Capture the cell that displays the provided text and extract its (X, Y) central coordinate. 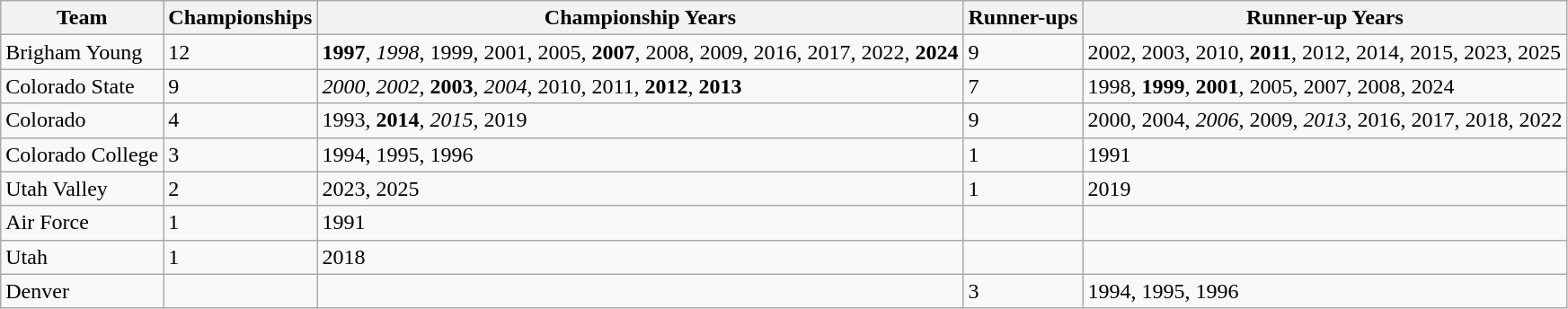
Brigham Young (83, 52)
Team (83, 18)
Utah Valley (83, 189)
1993, 2014, 2015, 2019 (640, 120)
Utah (83, 257)
1997, 1998, 1999, 2001, 2005, 2007, 2008, 2009, 2016, 2017, 2022, 2024 (640, 52)
12 (241, 52)
2018 (640, 257)
Runner-ups (1023, 18)
2000, 2004, 2006, 2009, 2013, 2016, 2017, 2018, 2022 (1324, 120)
7 (1023, 86)
Colorado College (83, 154)
1998, 1999, 2001, 2005, 2007, 2008, 2024 (1324, 86)
2000, 2002, 2003, 2004, 2010, 2011, 2012, 2013 (640, 86)
Colorado State (83, 86)
2023, 2025 (640, 189)
Runner-up Years (1324, 18)
Air Force (83, 223)
2002, 2003, 2010, 2011, 2012, 2014, 2015, 2023, 2025 (1324, 52)
2019 (1324, 189)
Denver (83, 291)
Colorado (83, 120)
4 (241, 120)
2 (241, 189)
Championships (241, 18)
Championship Years (640, 18)
